Return (x, y) of the center of cell containing provided text 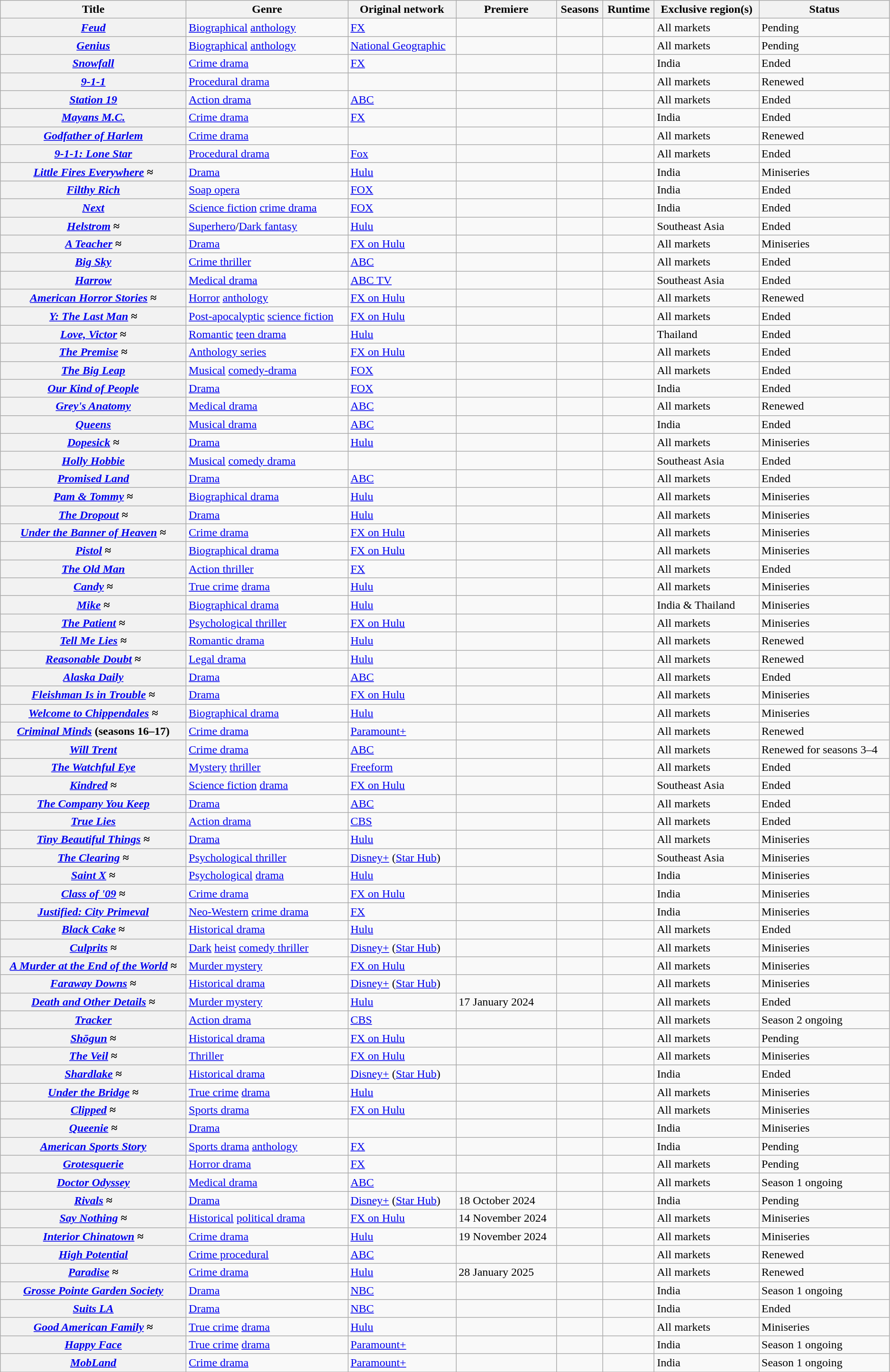
Genre (267, 9)
Queens (93, 424)
Y: The Last Man ≈ (93, 316)
The Big Leap (93, 370)
A Teacher ≈ (93, 244)
ABC TV (402, 280)
High Potential (93, 1254)
Death and Other Details ≈ (93, 1002)
9-1-1 (93, 82)
Renewed for seasons 3–4 (825, 749)
Justified: City Primeval (93, 912)
Big Sky (93, 262)
True Lies (93, 822)
Crime thriller (267, 262)
National Geographic (402, 46)
The Watchful Eye (93, 767)
Grosse Pointe Garden Society (93, 1290)
9-1-1: Lone Star (93, 154)
Good American Family ≈ (93, 1326)
Premiere (506, 9)
Shardlake ≈ (93, 1074)
Suits LA (93, 1308)
Happy Face (93, 1345)
Title (93, 9)
Exclusive region(s) (706, 9)
Status (825, 9)
Anthology series (267, 352)
Kindred ≈ (93, 785)
Station 19 (93, 100)
Next (93, 208)
Godfather of Harlem (93, 136)
Science fiction drama (267, 785)
Seasons (580, 9)
Historical political drama (267, 1218)
Runtime (629, 9)
Holly Hobbie (93, 460)
MobLand (93, 1363)
18 October 2024 (506, 1200)
Say Nothing ≈ (93, 1218)
Dark heist comedy thriller (267, 948)
Filthy Rich (93, 190)
Musical drama (267, 424)
Thriller (267, 1056)
Mystery thriller (267, 767)
Culprits ≈ (93, 948)
Alaska Daily (93, 677)
Horror drama (267, 1164)
Pam & Tommy ≈ (93, 496)
19 November 2024 (506, 1236)
Fox (402, 154)
Our Kind of People (93, 388)
Science fiction crime drama (267, 208)
Under the Bridge ≈ (93, 1092)
The Dropout ≈ (93, 514)
Feud (93, 27)
Doctor Odyssey (93, 1182)
Freeform (402, 767)
Under the Banner of Heaven ≈ (93, 533)
The Clearing ≈ (93, 858)
Superhero/Dark fantasy (267, 226)
Tell Me Lies ≈ (93, 641)
Faraway Downs ≈ (93, 984)
Original network (402, 9)
Saint X ≈ (93, 876)
Clipped ≈ (93, 1110)
The Patient ≈ (93, 623)
Interior Chinatown ≈ (93, 1236)
Legal drama (267, 659)
Love, Victor ≈ (93, 334)
American Sports Story (93, 1146)
Candy ≈ (93, 587)
14 November 2024 (506, 1218)
Mayans M.C. (93, 118)
Will Trent (93, 749)
Tiny Beautiful Things ≈ (93, 840)
Post-apocalyptic science fiction (267, 316)
Grey's Anatomy (93, 406)
A Murder at the End of the World ≈ (93, 966)
Mike ≈ (93, 605)
Paradise ≈ (93, 1272)
Romantic drama (267, 641)
The Veil ≈ (93, 1056)
The Premise ≈ (93, 352)
Sports drama (267, 1110)
Shōgun ≈ (93, 1038)
American Horror Stories ≈ (93, 298)
Snowfall (93, 64)
Sports drama anthology (267, 1146)
Harrow (93, 280)
Psychological drama (267, 876)
Grotesquerie (93, 1164)
The Company You Keep (93, 804)
Criminal Minds (seasons 16–17) (93, 731)
Rivals ≈ (93, 1200)
Reasonable Doubt ≈ (93, 659)
Romantic teen drama (267, 334)
Soap opera (267, 190)
Queenie ≈ (93, 1128)
Season 2 ongoing (825, 1020)
17 January 2024 (506, 1002)
Neo-Western crime drama (267, 912)
Crime procedural (267, 1254)
Welcome to Chippendales ≈ (93, 713)
Tracker (93, 1020)
Action thriller (267, 569)
28 January 2025 (506, 1272)
Musical comedy-drama (267, 370)
Little Fires Everywhere ≈ (93, 172)
Promised Land (93, 478)
India & Thailand (706, 605)
Helstrom ≈ (93, 226)
The Old Man (93, 569)
Pistol ≈ (93, 551)
Genius (93, 46)
Thailand (706, 334)
Class of '09 ≈ (93, 894)
Horror anthology (267, 298)
Black Cake ≈ (93, 930)
Musical comedy drama (267, 460)
Dopesick ≈ (93, 442)
Fleishman Is in Trouble ≈ (93, 695)
